Capture the cell that displays the provided text and extract its [X, Y] central coordinate. 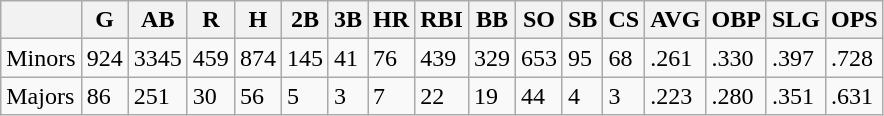
H [258, 20]
G [104, 20]
56 [258, 96]
RBI [442, 20]
7 [392, 96]
BB [492, 20]
41 [348, 58]
OBP [736, 20]
19 [492, 96]
Minors [41, 58]
44 [538, 96]
.351 [796, 96]
95 [582, 58]
329 [492, 58]
.280 [736, 96]
653 [538, 58]
CS [624, 20]
145 [304, 58]
68 [624, 58]
SLG [796, 20]
Majors [41, 96]
.397 [796, 58]
439 [442, 58]
251 [158, 96]
76 [392, 58]
HR [392, 20]
OPS [854, 20]
3B [348, 20]
.330 [736, 58]
30 [210, 96]
AVG [676, 20]
459 [210, 58]
3345 [158, 58]
4 [582, 96]
924 [104, 58]
R [210, 20]
86 [104, 96]
AB [158, 20]
22 [442, 96]
5 [304, 96]
SO [538, 20]
SB [582, 20]
.261 [676, 58]
.631 [854, 96]
.223 [676, 96]
2B [304, 20]
.728 [854, 58]
874 [258, 58]
